From the cell containing the given text, extract its center point as [x, y] coordinate. 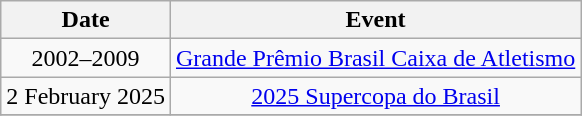
Event [375, 20]
2 February 2025 [86, 96]
Date [86, 20]
2025 Supercopa do Brasil [375, 96]
Grande Prêmio Brasil Caixa de Atletismo [375, 58]
2002–2009 [86, 58]
